Locate the cell with the specified text and output its (x, y) center coordinate. 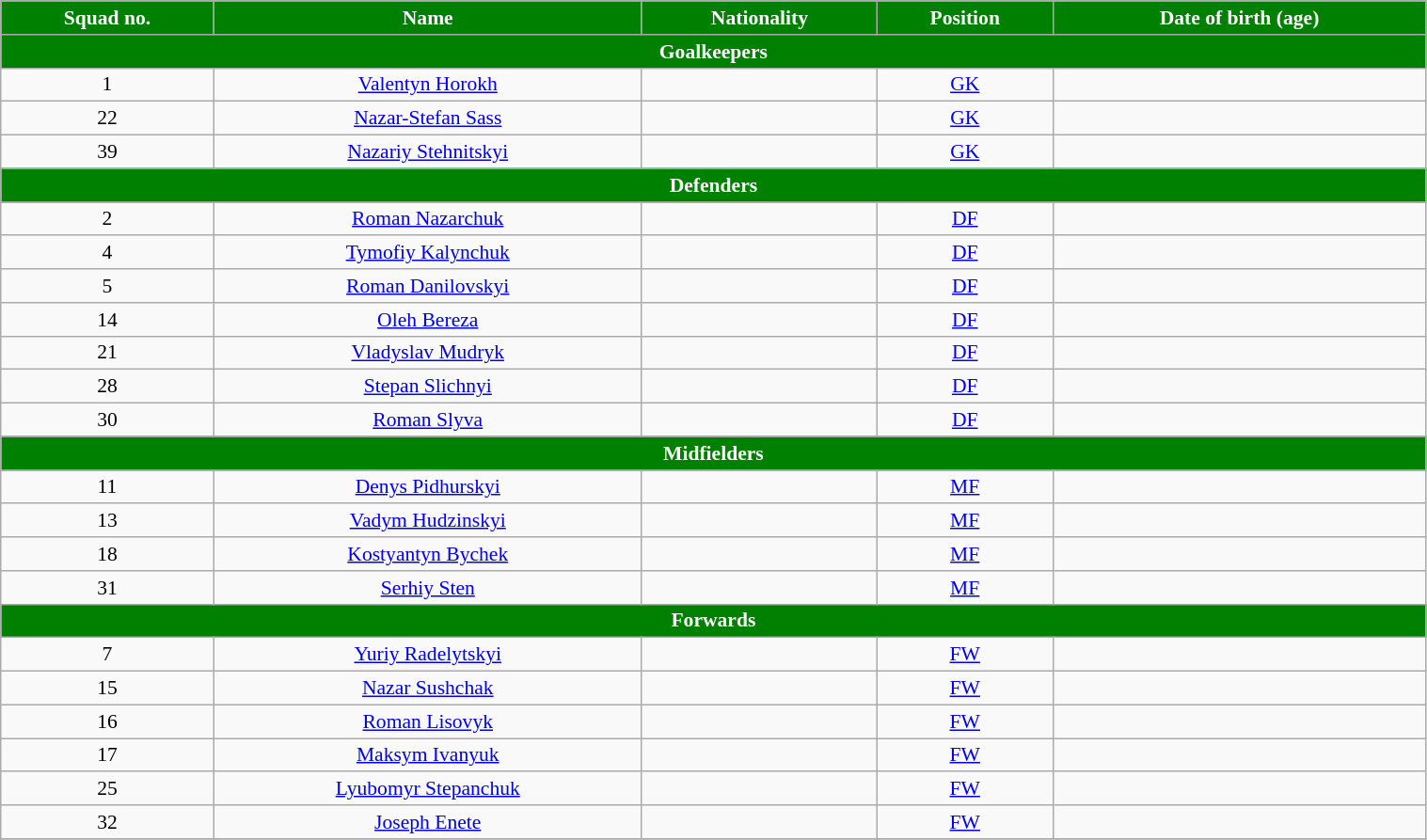
Forwards (713, 621)
Name (427, 18)
Maksym Ivanyuk (427, 755)
25 (107, 789)
15 (107, 689)
Vladyslav Mudryk (427, 353)
30 (107, 420)
14 (107, 320)
Roman Lisovyk (427, 721)
Roman Slyva (427, 420)
Squad no. (107, 18)
22 (107, 119)
Nazariy Stehnitskyi (427, 152)
21 (107, 353)
28 (107, 387)
Nazar Sushchak (427, 689)
Lyubomyr Stepanchuk (427, 789)
Denys Pidhurskyi (427, 487)
31 (107, 588)
1 (107, 85)
2 (107, 219)
4 (107, 253)
Kostyantyn Bychek (427, 554)
Position (965, 18)
Valentyn Horokh (427, 85)
Roman Danilovskyi (427, 286)
Tymofiy Kalynchuk (427, 253)
11 (107, 487)
39 (107, 152)
Date of birth (age) (1240, 18)
Nazar-Stefan Sass (427, 119)
Oleh Bereza (427, 320)
7 (107, 655)
Joseph Enete (427, 822)
Roman Nazarchuk (427, 219)
Serhiy Sten (427, 588)
Stepan Slichnyi (427, 387)
17 (107, 755)
5 (107, 286)
Vadym Hudzinskyi (427, 521)
Midfielders (713, 453)
18 (107, 554)
Yuriy Radelytskyi (427, 655)
13 (107, 521)
Defenders (713, 185)
Nationality (759, 18)
Goalkeepers (713, 52)
32 (107, 822)
16 (107, 721)
